Return (X, Y) of the center of cell containing provided text 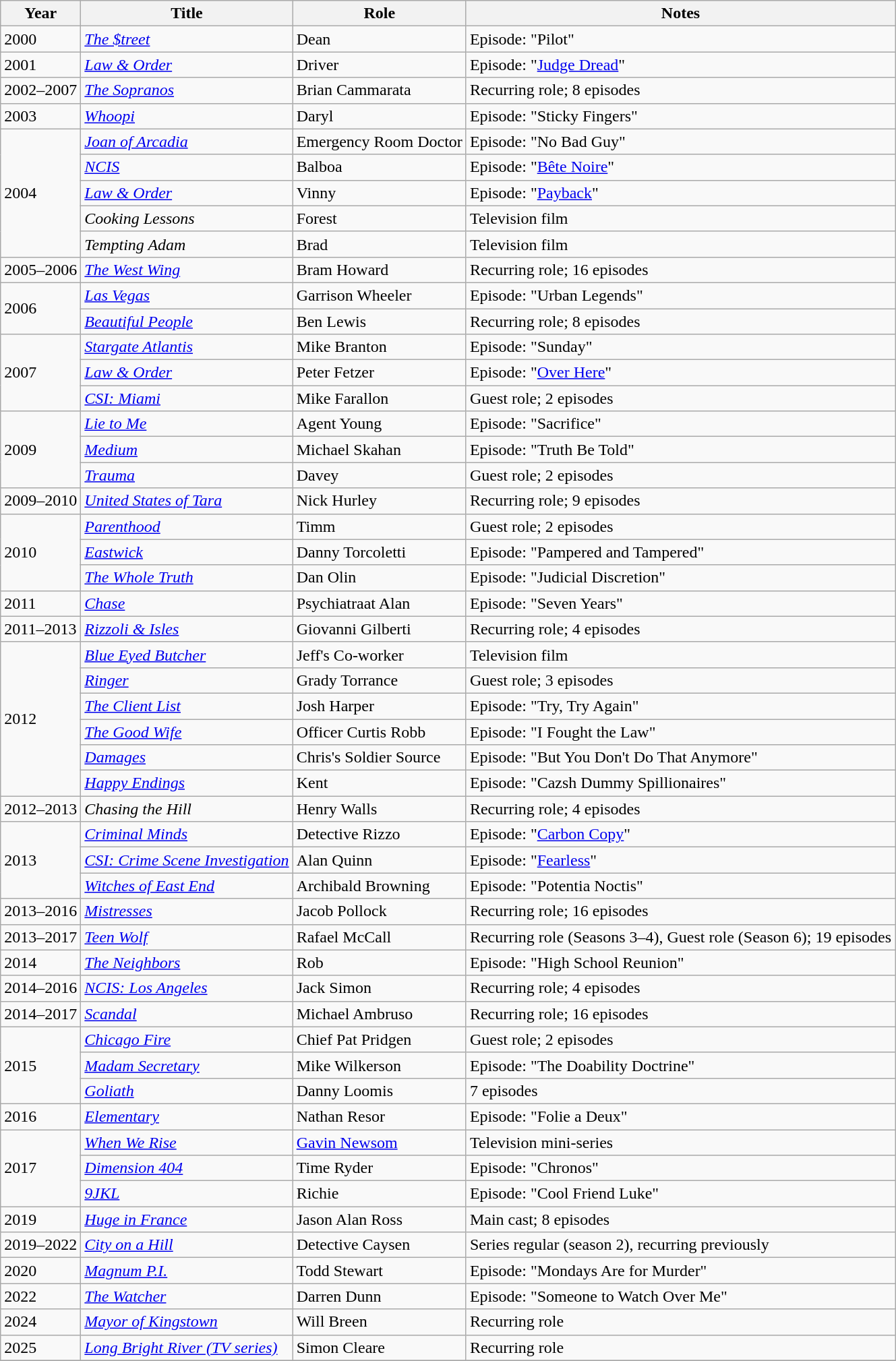
Episode: "Someone to Watch Over Me" (680, 1296)
Witches of East End (187, 886)
2004 (40, 193)
2003 (40, 116)
2024 (40, 1322)
7 episodes (680, 1091)
CSI: Crime Scene Investigation (187, 860)
Episode: "The Doability Doctrine" (680, 1065)
Vinny (379, 193)
Episode: "Potentia Noctis" (680, 886)
Episode: "No Bad Guy" (680, 142)
Episode: "Sticky Fingers" (680, 116)
Guest role; 3 episodes (680, 680)
Danny Torcoletti (379, 552)
Episode: "Over Here" (680, 373)
Jack Simon (379, 988)
2005–2006 (40, 270)
2020 (40, 1271)
Episode: "Sacrifice" (680, 424)
Recurring role; 9 episodes (680, 501)
2002–2007 (40, 90)
Giovanni Gilberti (379, 629)
2013 (40, 860)
Emergency Room Doctor (379, 142)
Scandal (187, 1014)
2019–2022 (40, 1245)
Madam Secretary (187, 1065)
Danny Loomis (379, 1091)
Agent Young (379, 424)
Chasing the Hill (187, 809)
Garrison Wheeler (379, 295)
Josh Harper (379, 706)
Officer Curtis Robb (379, 731)
Medium (187, 450)
Episode: "Urban Legends" (680, 295)
2014 (40, 963)
Episode: "Try, Try Again" (680, 706)
Episode: "But You Don't Do That Anymore" (680, 758)
2006 (40, 308)
2007 (40, 373)
Episode: "I Fought the Law" (680, 731)
2011–2013 (40, 629)
Kent (379, 783)
Gavin Newsom (379, 1143)
The Whole Truth (187, 578)
Richie (379, 1194)
Episode: "Judge Dread" (680, 65)
Happy Endings (187, 783)
2014–2017 (40, 1014)
Episode: "Mondays Are for Murder" (680, 1271)
Year (40, 13)
2022 (40, 1296)
Beautiful People (187, 322)
The $treet (187, 39)
Episode: "Folie a Deux" (680, 1116)
Goliath (187, 1091)
Stargate Atlantis (187, 347)
2013–2017 (40, 937)
Episode: "Truth Be Told" (680, 450)
Rafael McCall (379, 937)
Rob (379, 963)
Series regular (season 2), recurring previously (680, 1245)
Elementary (187, 1116)
Chicago Fire (187, 1039)
Episode: "Cazsh Dummy Spillionaires" (680, 783)
Dean (379, 39)
Mike Branton (379, 347)
Psychiatraat Alan (379, 603)
Episode: "Chronos" (680, 1168)
Las Vegas (187, 295)
Damages (187, 758)
The Client List (187, 706)
Parenthood (187, 526)
Episode: "High School Reunion" (680, 963)
2011 (40, 603)
Nathan Resor (379, 1116)
9JKL (187, 1194)
City on a Hill (187, 1245)
Episode: "Carbon Copy" (680, 835)
Timm (379, 526)
Episode: "Fearless" (680, 860)
Teen Wolf (187, 937)
CSI: Miami (187, 398)
2016 (40, 1116)
2000 (40, 39)
Detective Rizzo (379, 835)
Blue Eyed Butcher (187, 655)
2017 (40, 1168)
Time Ryder (379, 1168)
Simon Cleare (379, 1348)
Ben Lewis (379, 322)
Episode: "Judicial Discretion" (680, 578)
Episode: "Bête Noire" (680, 167)
2009–2010 (40, 501)
Brad (379, 244)
Lie to Me (187, 424)
Chris's Soldier Source (379, 758)
Episode: "Pilot" (680, 39)
2001 (40, 65)
Michael Skahan (379, 450)
Driver (379, 65)
2015 (40, 1065)
Brian Cammarata (379, 90)
2010 (40, 552)
Episode: "Payback" (680, 193)
Rizzoli & Isles (187, 629)
Magnum P.I. (187, 1271)
Recurring role (Seasons 3–4), Guest role (Season 6); 19 episodes (680, 937)
Mike Farallon (379, 398)
Mayor of Kingstown (187, 1322)
Mike Wilkerson (379, 1065)
Huge in France (187, 1219)
Ringer (187, 680)
2013–2016 (40, 911)
The Sopranos (187, 90)
NCIS (187, 167)
Notes (680, 13)
Trauma (187, 475)
2012 (40, 719)
Main cast; 8 episodes (680, 1219)
Episode: "Cool Friend Luke" (680, 1194)
2009 (40, 450)
Will Breen (379, 1322)
Bram Howard (379, 270)
Television mini-series (680, 1143)
United States of Tara (187, 501)
Archibald Browning (379, 886)
The Neighbors (187, 963)
The Watcher (187, 1296)
Peter Fetzer (379, 373)
Detective Caysen (379, 1245)
Chief Pat Pridgen (379, 1039)
Criminal Minds (187, 835)
Daryl (379, 116)
NCIS: Los Angeles (187, 988)
Episode: "Seven Years" (680, 603)
Davey (379, 475)
Nick Hurley (379, 501)
Henry Walls (379, 809)
Role (379, 13)
Chase (187, 603)
Mistresses (187, 911)
Title (187, 13)
Balboa (379, 167)
2025 (40, 1348)
Eastwick (187, 552)
Alan Quinn (379, 860)
2014–2016 (40, 988)
Joan of Arcadia (187, 142)
Episode: "Pampered and Tampered" (680, 552)
Tempting Adam (187, 244)
Forest (379, 218)
The West Wing (187, 270)
Jason Alan Ross (379, 1219)
Whoopi (187, 116)
Darren Dunn (379, 1296)
Jacob Pollock (379, 911)
Episode: "Sunday" (680, 347)
Cooking Lessons (187, 218)
Grady Torrance (379, 680)
Todd Stewart (379, 1271)
Long Bright River (TV series) (187, 1348)
2012–2013 (40, 809)
2019 (40, 1219)
Jeff's Co-worker (379, 655)
Michael Ambruso (379, 1014)
Dan Olin (379, 578)
Dimension 404 (187, 1168)
When We Rise (187, 1143)
The Good Wife (187, 731)
